Pinpoint the cell where the given text exists, returning its [X, Y] midpoint coordinate. 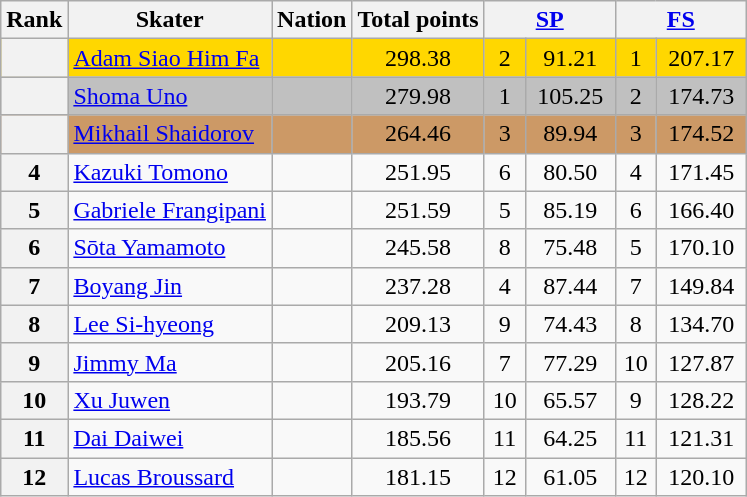
105.25 [570, 96]
245.58 [418, 248]
64.25 [570, 438]
174.52 [701, 134]
170.10 [701, 248]
91.21 [570, 58]
171.45 [701, 172]
Skater [170, 20]
85.19 [570, 210]
279.98 [418, 96]
193.79 [418, 400]
237.28 [418, 286]
65.57 [570, 400]
80.50 [570, 172]
Lee Si-hyeong [170, 324]
Shoma Uno [170, 96]
Jimmy Ma [170, 362]
298.38 [418, 58]
FS [680, 20]
74.43 [570, 324]
Xu Juwen [170, 400]
207.17 [701, 58]
Sōta Yamamoto [170, 248]
75.48 [570, 248]
Boyang Jin [170, 286]
Lucas Broussard [170, 477]
134.70 [701, 324]
Dai Daiwei [170, 438]
Total points [418, 20]
205.16 [418, 362]
89.94 [570, 134]
120.10 [701, 477]
Gabriele Frangipani [170, 210]
166.40 [701, 210]
251.95 [418, 172]
128.22 [701, 400]
77.29 [570, 362]
181.15 [418, 477]
61.05 [570, 477]
121.31 [701, 438]
Mikhail Shaidorov [170, 134]
209.13 [418, 324]
SP [550, 20]
185.56 [418, 438]
87.44 [570, 286]
Rank [34, 20]
149.84 [701, 286]
Adam Siao Him Fa [170, 58]
127.87 [701, 362]
174.73 [701, 96]
264.46 [418, 134]
251.59 [418, 210]
Nation [312, 20]
Kazuki Tomono [170, 172]
